Find where the given text appears and provide that cell's center as (X, Y) coordinate. 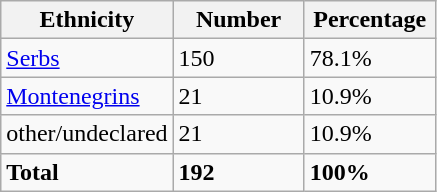
other/undeclared (87, 134)
Percentage (370, 20)
100% (370, 172)
78.1% (370, 58)
192 (238, 172)
Serbs (87, 58)
150 (238, 58)
Number (238, 20)
Ethnicity (87, 20)
Total (87, 172)
Montenegrins (87, 96)
